Determine the [x, y] coordinate at the center of the cell enclosing the given text.  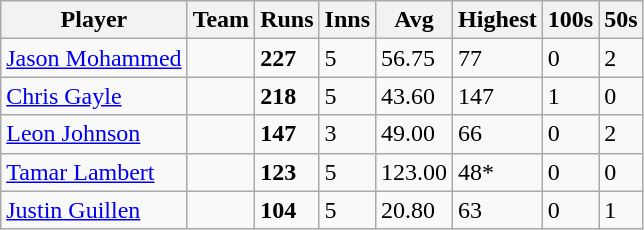
100s [570, 20]
3 [347, 134]
20.80 [414, 210]
77 [498, 58]
123 [287, 172]
Jason Mohammed [94, 58]
Runs [287, 20]
48* [498, 172]
Avg [414, 20]
63 [498, 210]
Player [94, 20]
43.60 [414, 96]
56.75 [414, 58]
Leon Johnson [94, 134]
50s [621, 20]
123.00 [414, 172]
Team [221, 20]
Highest [498, 20]
227 [287, 58]
66 [498, 134]
218 [287, 96]
Tamar Lambert [94, 172]
49.00 [414, 134]
104 [287, 210]
Chris Gayle [94, 96]
Inns [347, 20]
Justin Guillen [94, 210]
